Find where the given text appears and provide that cell's center as [X, Y] coordinate. 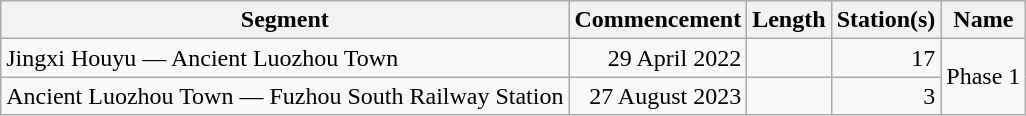
Name [984, 20]
27 August 2023 [658, 96]
17 [886, 58]
Phase 1 [984, 77]
Station(s) [886, 20]
Ancient Luozhou Town — Fuzhou South Railway Station [285, 96]
Length [789, 20]
3 [886, 96]
Jingxi Houyu — Ancient Luozhou Town [285, 58]
29 April 2022 [658, 58]
Commencement [658, 20]
Segment [285, 20]
